Identify which cell holds the provided text, then report its (x, y) central coordinate. 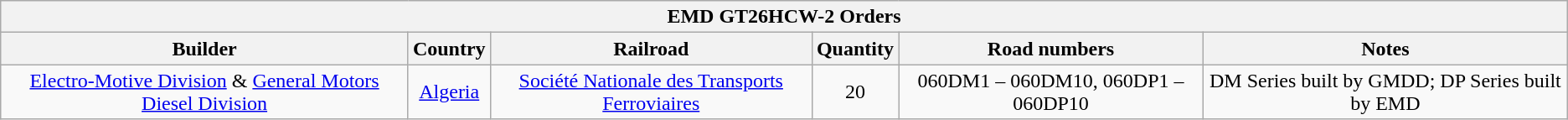
Road numbers (1050, 49)
Builder (204, 49)
Société Nationale des Transports Ferroviaires (651, 92)
060DM1 – 060DM10, 060DP1 – 060DP10 (1050, 92)
Country (449, 49)
Electro-Motive Division & General Motors Diesel Division (204, 92)
Railroad (651, 49)
20 (854, 92)
Notes (1385, 49)
Algeria (449, 92)
DM Series built by GMDD; DP Series built by EMD (1385, 92)
EMD GT26HCW-2 Orders (784, 17)
Quantity (854, 49)
